Pinpoint the cell where the given text exists, returning its [X, Y] midpoint coordinate. 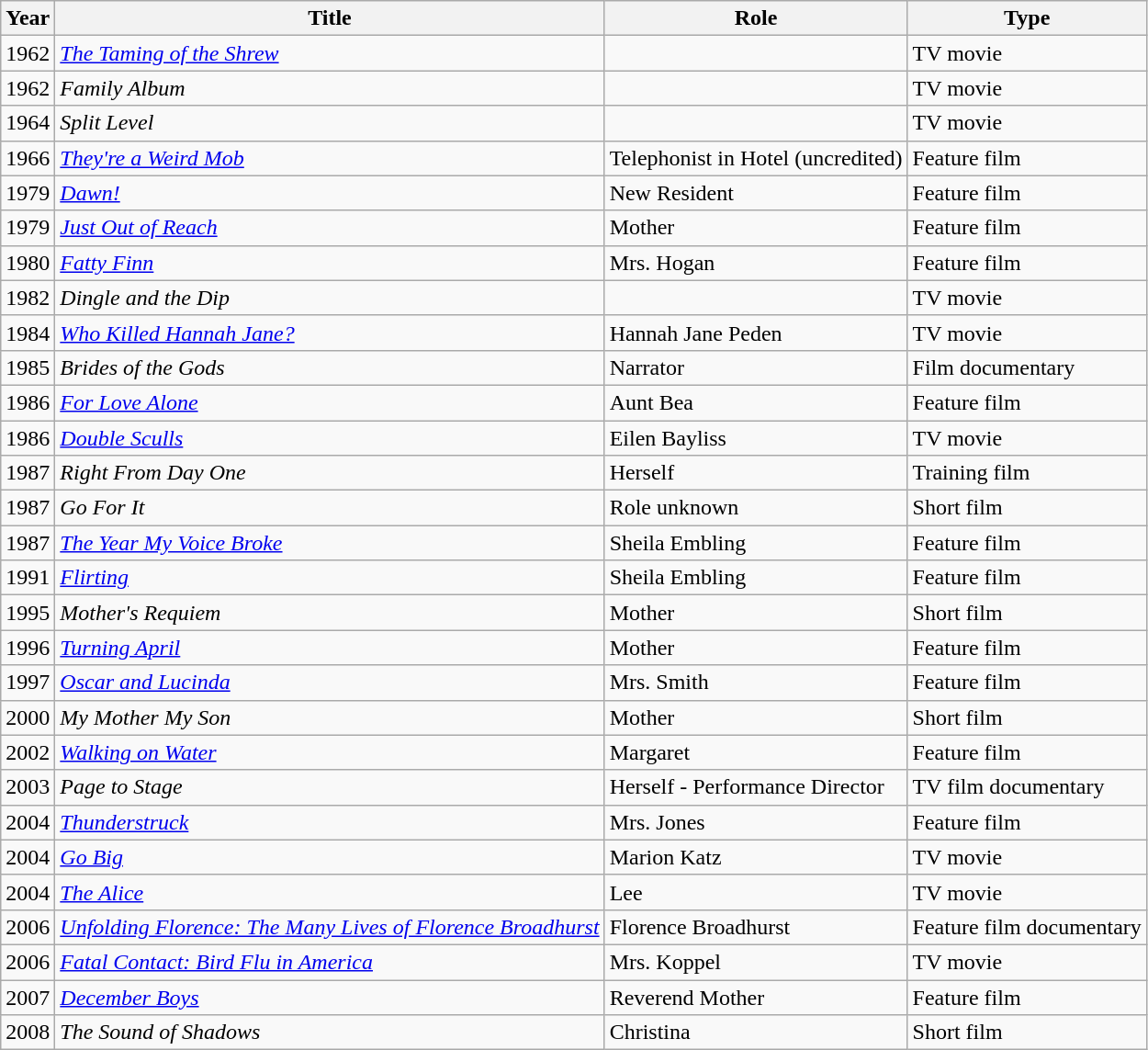
The Sound of Shadows [330, 1033]
1966 [28, 158]
Feature film documentary [1027, 927]
Double Sculls [330, 438]
For Love Alone [330, 402]
Fatal Contact: Bird Flu in America [330, 962]
Go Big [330, 857]
Right From Day One [330, 473]
Mrs. Hogan [756, 263]
Type [1027, 18]
Marion Katz [756, 857]
1980 [28, 263]
Eilen Bayliss [756, 438]
Role [756, 18]
Unfolding Florence: The Many Lives of Florence Broadhurst [330, 927]
Page to Stage [330, 787]
2008 [28, 1033]
Title [330, 18]
2002 [28, 752]
Walking on Water [330, 752]
Mrs. Jones [756, 822]
Herself [756, 473]
Go For It [330, 508]
Herself - Performance Director [756, 787]
1984 [28, 333]
Christina [756, 1033]
Narrator [756, 367]
1985 [28, 367]
My Mother My Son [330, 717]
Film documentary [1027, 367]
1997 [28, 683]
Aunt Bea [756, 402]
Telephonist in Hotel (uncredited) [756, 158]
Turning April [330, 648]
The Year My Voice Broke [330, 543]
Mrs. Koppel [756, 962]
The Taming of the Shrew [330, 53]
Mother's Requiem [330, 613]
1982 [28, 298]
Reverend Mother [756, 997]
1991 [28, 578]
Fatty Finn [330, 263]
Training film [1027, 473]
1995 [28, 613]
New Resident [756, 193]
2003 [28, 787]
Oscar and Lucinda [330, 683]
Split Level [330, 123]
Mrs. Smith [756, 683]
The Alice [330, 892]
TV film documentary [1027, 787]
Thunderstruck [330, 822]
Hannah Jane Peden [756, 333]
Family Album [330, 88]
1996 [28, 648]
2007 [28, 997]
2000 [28, 717]
1964 [28, 123]
December Boys [330, 997]
Dingle and the Dip [330, 298]
They're a Weird Mob [330, 158]
Margaret [756, 752]
Year [28, 18]
Florence Broadhurst [756, 927]
Lee [756, 892]
Dawn! [330, 193]
Who Killed Hannah Jane? [330, 333]
Role unknown [756, 508]
Just Out of Reach [330, 228]
Brides of the Gods [330, 367]
Flirting [330, 578]
